Pinpoint the cell where the given text exists, returning its (X, Y) midpoint coordinate. 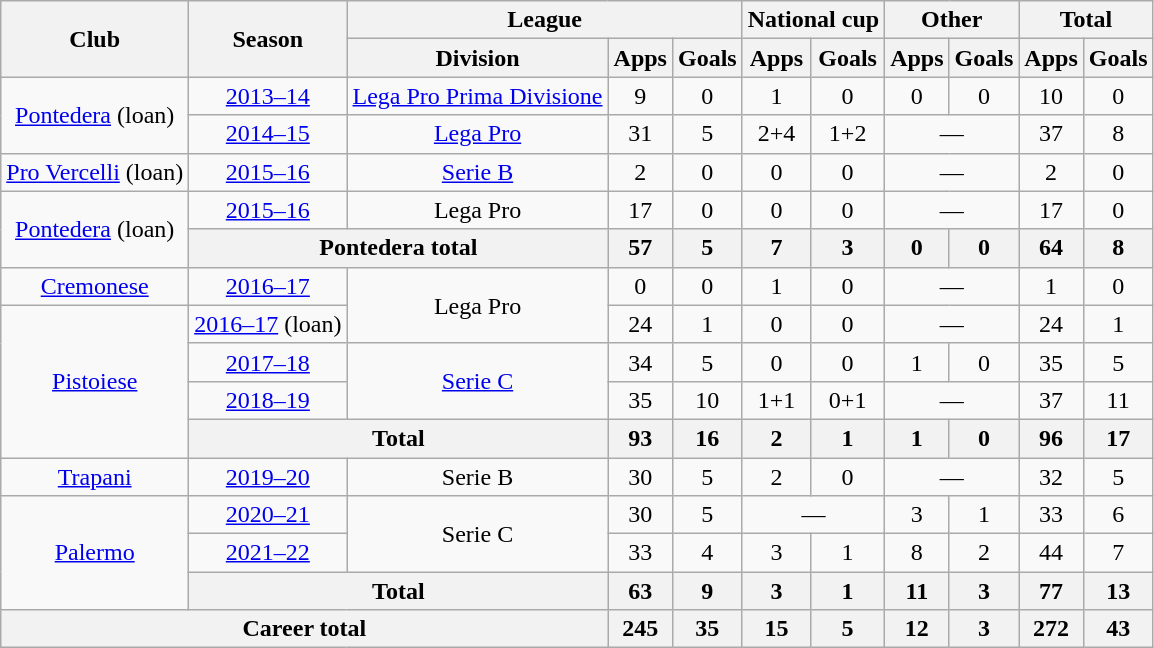
272 (1051, 629)
2018–19 (268, 400)
Palermo (95, 553)
League (544, 20)
2014–15 (268, 134)
Lega Pro Prima Divisione (478, 96)
31 (640, 134)
2013–14 (268, 96)
4 (707, 553)
64 (1051, 248)
6 (1118, 515)
15 (776, 629)
Pro Vercelli (loan) (95, 172)
2021–22 (268, 553)
Pontedera total (398, 248)
2+4 (776, 134)
96 (1051, 438)
63 (640, 591)
43 (1118, 629)
1+1 (776, 400)
2019–20 (268, 477)
Club (95, 39)
16 (707, 438)
Pistoiese (95, 381)
77 (1051, 591)
0+1 (848, 400)
Cremonese (95, 286)
34 (640, 362)
Trapani (95, 477)
245 (640, 629)
44 (1051, 553)
Season (268, 39)
2020–21 (268, 515)
32 (1051, 477)
2017–18 (268, 362)
2016–17 (268, 286)
Division (478, 58)
13 (1118, 591)
1+2 (848, 134)
Career total (304, 629)
12 (917, 629)
57 (640, 248)
2016–17 (loan) (268, 324)
Other (952, 20)
National cup (813, 20)
93 (640, 438)
